From the cell containing the given text, extract its center point as (x, y) coordinate. 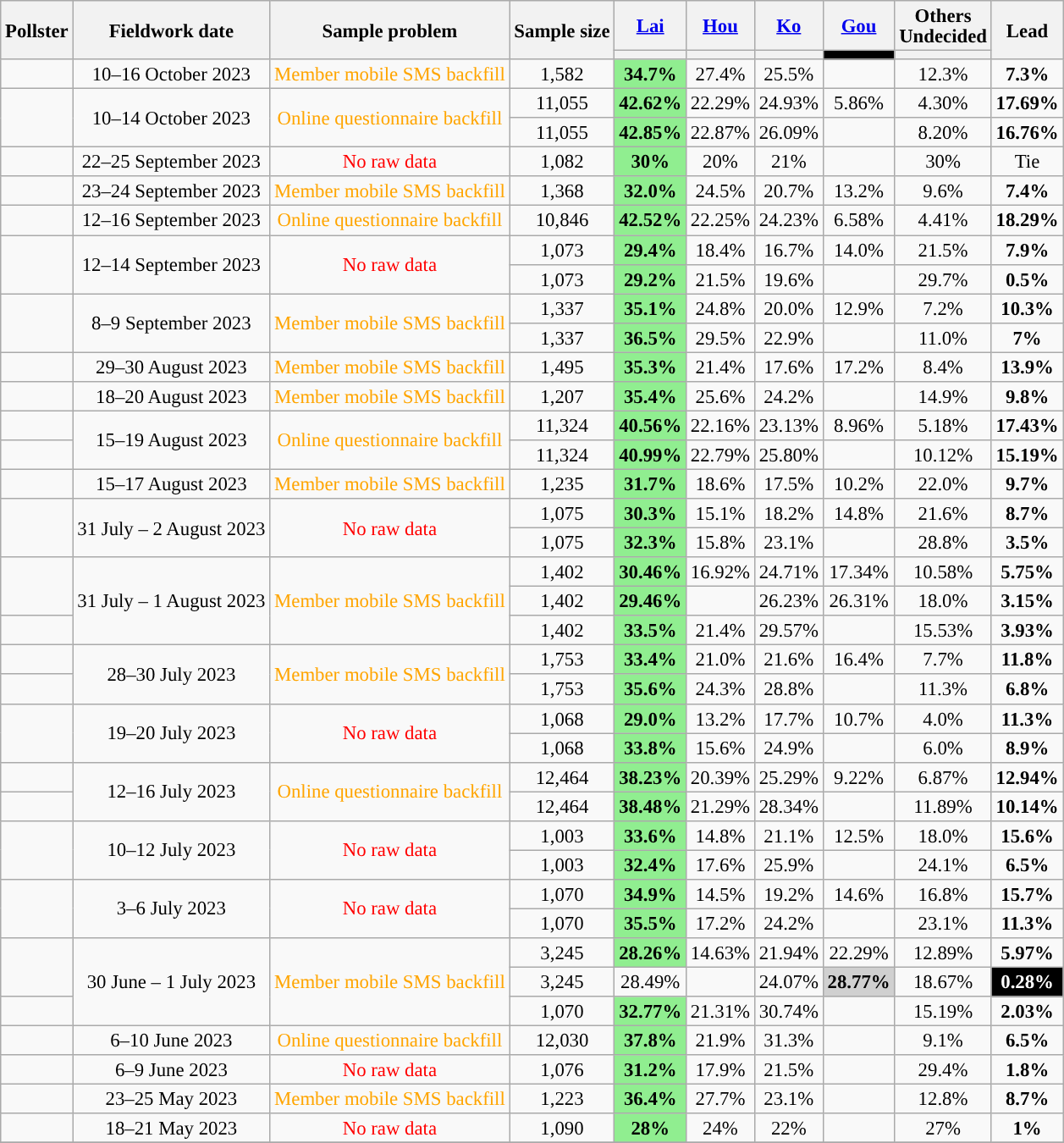
14.63% (721, 953)
29.5% (721, 337)
33.6% (650, 837)
Fieldwork date (171, 30)
29–30 August 2023 (171, 367)
9.1% (943, 1041)
22.79% (721, 456)
17.7% (789, 718)
22–25 September 2023 (171, 163)
15.8% (721, 544)
21.94% (789, 953)
21.29% (721, 806)
10–16 October 2023 (171, 75)
42.52% (650, 220)
5.75% (1028, 572)
28.26% (650, 953)
22.9% (789, 337)
10–12 July 2023 (171, 850)
42.85% (650, 132)
1,223 (562, 1099)
30.3% (650, 513)
8.96% (858, 425)
1,076 (562, 1070)
24.07% (789, 982)
23–25 May 2023 (171, 1099)
14.9% (943, 396)
36.4% (650, 1099)
1,495 (562, 367)
28–30 July 2023 (171, 674)
34.9% (650, 894)
34.7% (650, 75)
4.41% (943, 220)
7.4% (1028, 191)
27.7% (721, 1099)
4.30% (943, 103)
38.23% (650, 777)
38.48% (650, 806)
16.76% (1028, 132)
Lai (650, 25)
Tie (1028, 163)
26.09% (789, 132)
16.92% (721, 572)
31.7% (650, 484)
18.29% (1028, 220)
17.9% (721, 1070)
6–9 June 2023 (171, 1070)
10.3% (1028, 308)
17.43% (1028, 425)
9.8% (1028, 396)
30.46% (650, 572)
17.34% (858, 572)
29.0% (650, 718)
10.14% (1028, 806)
28.49% (650, 982)
36.5% (650, 337)
11.89% (943, 806)
3.93% (1028, 630)
10–14 October 2023 (171, 119)
10.58% (943, 572)
32.0% (650, 191)
11.8% (1028, 660)
19–20 July 2023 (171, 733)
1,235 (562, 484)
28.77% (858, 982)
OthersUndecided (943, 25)
31 July – 1 August 2023 (171, 601)
6.58% (858, 220)
32.4% (650, 865)
0.28% (1028, 982)
33.5% (650, 630)
14.0% (858, 251)
1,207 (562, 396)
37.8% (650, 1041)
7% (1028, 337)
7.7% (943, 660)
12–14 September 2023 (171, 264)
12.89% (943, 953)
16.8% (943, 894)
22.16% (721, 425)
3.5% (1028, 544)
12.5% (858, 837)
5.86% (858, 103)
14.6% (858, 894)
22.0% (943, 484)
12.94% (1028, 777)
12–16 July 2023 (171, 791)
31 July – 2 August 2023 (171, 528)
10.12% (943, 456)
Sample problem (389, 30)
8.20% (943, 132)
17.5% (789, 484)
30 June – 1 July 2023 (171, 982)
7.9% (1028, 251)
31.2% (650, 1070)
22.25% (721, 220)
25.6% (721, 396)
4.0% (943, 718)
25.29% (789, 777)
12–16 September 2023 (171, 220)
Ko (789, 25)
19.6% (789, 279)
23.13% (789, 425)
33.4% (650, 660)
25.9% (789, 865)
24.9% (789, 748)
29.7% (943, 279)
22.87% (721, 132)
8.9% (1028, 748)
10,846 (562, 220)
2.03% (1028, 1011)
26.31% (858, 601)
5.18% (943, 425)
6.0% (943, 748)
Gou (858, 25)
15.7% (1028, 894)
35.5% (650, 923)
3–6 July 2023 (171, 909)
Sample size (562, 30)
32.3% (650, 544)
18.67% (943, 982)
18–20 August 2023 (171, 396)
0.5% (1028, 279)
26.23% (789, 601)
32.77% (650, 1011)
18.4% (721, 251)
6.8% (1028, 689)
24.5% (721, 191)
21.9% (721, 1041)
13.9% (1028, 367)
29.46% (650, 601)
31.3% (789, 1041)
21.31% (721, 1011)
40.99% (650, 456)
24.93% (789, 103)
Hou (721, 25)
29.2% (650, 279)
21.1% (789, 837)
29.57% (789, 630)
6–10 June 2023 (171, 1041)
15–19 August 2023 (171, 440)
15.1% (721, 513)
35.1% (650, 308)
12.3% (943, 75)
21.0% (721, 660)
7.2% (943, 308)
1,368 (562, 191)
16.4% (858, 660)
40.56% (650, 425)
8–9 September 2023 (171, 323)
3.15% (1028, 601)
Pollster (37, 30)
24.71% (789, 572)
24.23% (789, 220)
35.6% (650, 689)
12.8% (943, 1099)
9.22% (858, 777)
17.69% (1028, 103)
20.0% (789, 308)
23–24 September 2023 (171, 191)
33.8% (650, 748)
7.3% (1028, 75)
30.74% (789, 1011)
35.3% (650, 367)
19.2% (789, 894)
1,582 (562, 75)
8.4% (943, 367)
Lead (1028, 30)
11.0% (943, 337)
14.5% (721, 894)
1,082 (562, 163)
21% (789, 163)
18.2% (789, 513)
10.2% (858, 484)
24.3% (721, 689)
15.53% (943, 630)
20.39% (721, 777)
25.5% (789, 75)
9.6% (943, 191)
16.7% (789, 251)
15–17 August 2023 (171, 484)
42.62% (650, 103)
6.87% (943, 777)
18.6% (721, 484)
20.7% (789, 191)
12,030 (562, 1041)
12.9% (858, 308)
24.8% (721, 308)
20% (721, 163)
24.1% (943, 865)
1.8% (1028, 1070)
35.4% (650, 396)
25.80% (789, 456)
9.7% (1028, 484)
5.97% (1028, 953)
27.4% (721, 75)
10.7% (858, 718)
28.34% (789, 806)
